Return [x, y] of the center of cell containing provided text 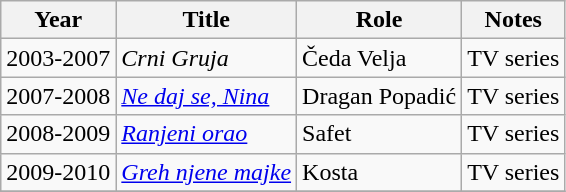
2008-2009 [58, 134]
Dragan Popadić [380, 96]
Year [58, 20]
Role [380, 20]
Ne daj se, Nina [206, 96]
Greh njene majke [206, 172]
Title [206, 20]
Safet [380, 134]
Crni Gruja [206, 58]
Notes [514, 20]
Ranjeni orao [206, 134]
2009-2010 [58, 172]
2007-2008 [58, 96]
2003-2007 [58, 58]
Čeda Velja [380, 58]
Kosta [380, 172]
